Capture the cell that displays the provided text and extract its (X, Y) central coordinate. 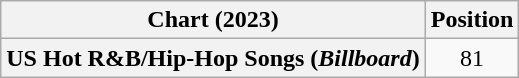
Position (472, 20)
Chart (2023) (213, 20)
US Hot R&B/Hip-Hop Songs (Billboard) (213, 58)
81 (472, 58)
